Provide the (X, Y) coordinate of the cell's center where the given text is located.  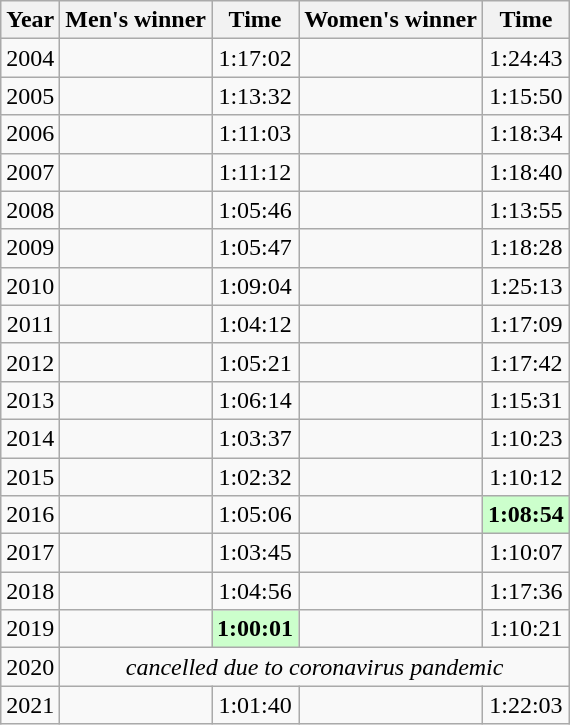
1:22:03 (526, 705)
2015 (30, 477)
2012 (30, 362)
1:03:45 (256, 553)
1:01:40 (256, 705)
1:10:07 (526, 553)
1:10:12 (526, 477)
Men's winner (136, 20)
1:25:13 (526, 286)
Year (30, 20)
1:17:09 (526, 324)
1:17:42 (526, 362)
1:05:21 (256, 362)
1:17:02 (256, 58)
1:04:56 (256, 591)
1:18:34 (526, 134)
2006 (30, 134)
1:05:46 (256, 210)
1:24:43 (526, 58)
2014 (30, 438)
1:06:14 (256, 400)
2008 (30, 210)
2010 (30, 286)
1:03:37 (256, 438)
2017 (30, 553)
2020 (30, 667)
1:09:04 (256, 286)
1:04:12 (256, 324)
1:18:40 (526, 172)
1:17:36 (526, 591)
1:05:06 (256, 515)
1:18:28 (526, 248)
2004 (30, 58)
1:11:12 (256, 172)
1:05:47 (256, 248)
1:11:03 (256, 134)
1:08:54 (526, 515)
2007 (30, 172)
1:10:23 (526, 438)
2009 (30, 248)
Women's winner (391, 20)
2005 (30, 96)
2021 (30, 705)
1:00:01 (256, 629)
1:15:50 (526, 96)
1:13:55 (526, 210)
1:13:32 (256, 96)
2013 (30, 400)
1:15:31 (526, 400)
2016 (30, 515)
cancelled due to coronavirus pandemic (315, 667)
1:02:32 (256, 477)
1:10:21 (526, 629)
2019 (30, 629)
2018 (30, 591)
2011 (30, 324)
